Search for the cell housing the specified text and yield its (X, Y) center coordinate. 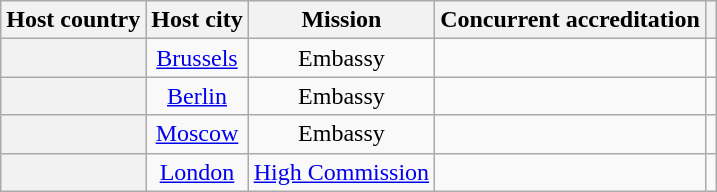
Concurrent accreditation (570, 20)
Brussels (197, 58)
Host city (197, 20)
Moscow (197, 134)
Berlin (197, 96)
Mission (341, 20)
London (197, 172)
Host country (74, 20)
High Commission (341, 172)
